From the cell containing the given text, extract its center point as (X, Y) coordinate. 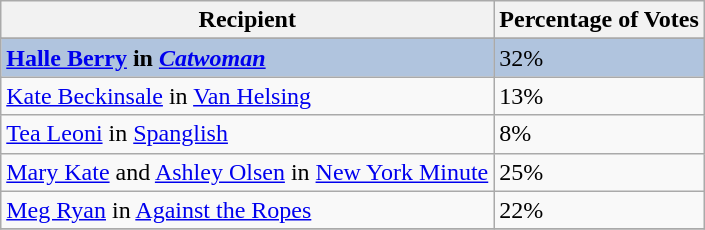
Tea Leoni in Spanglish (248, 134)
22% (600, 210)
25% (600, 172)
Halle Berry in Catwoman (248, 58)
Meg Ryan in Against the Ropes (248, 210)
Percentage of Votes (600, 20)
13% (600, 96)
Kate Beckinsale in Van Helsing (248, 96)
8% (600, 134)
Recipient (248, 20)
32% (600, 58)
Mary Kate and Ashley Olsen in New York Minute (248, 172)
